Scan for the cell matching the given text and deliver its (X, Y) coordinate at center. 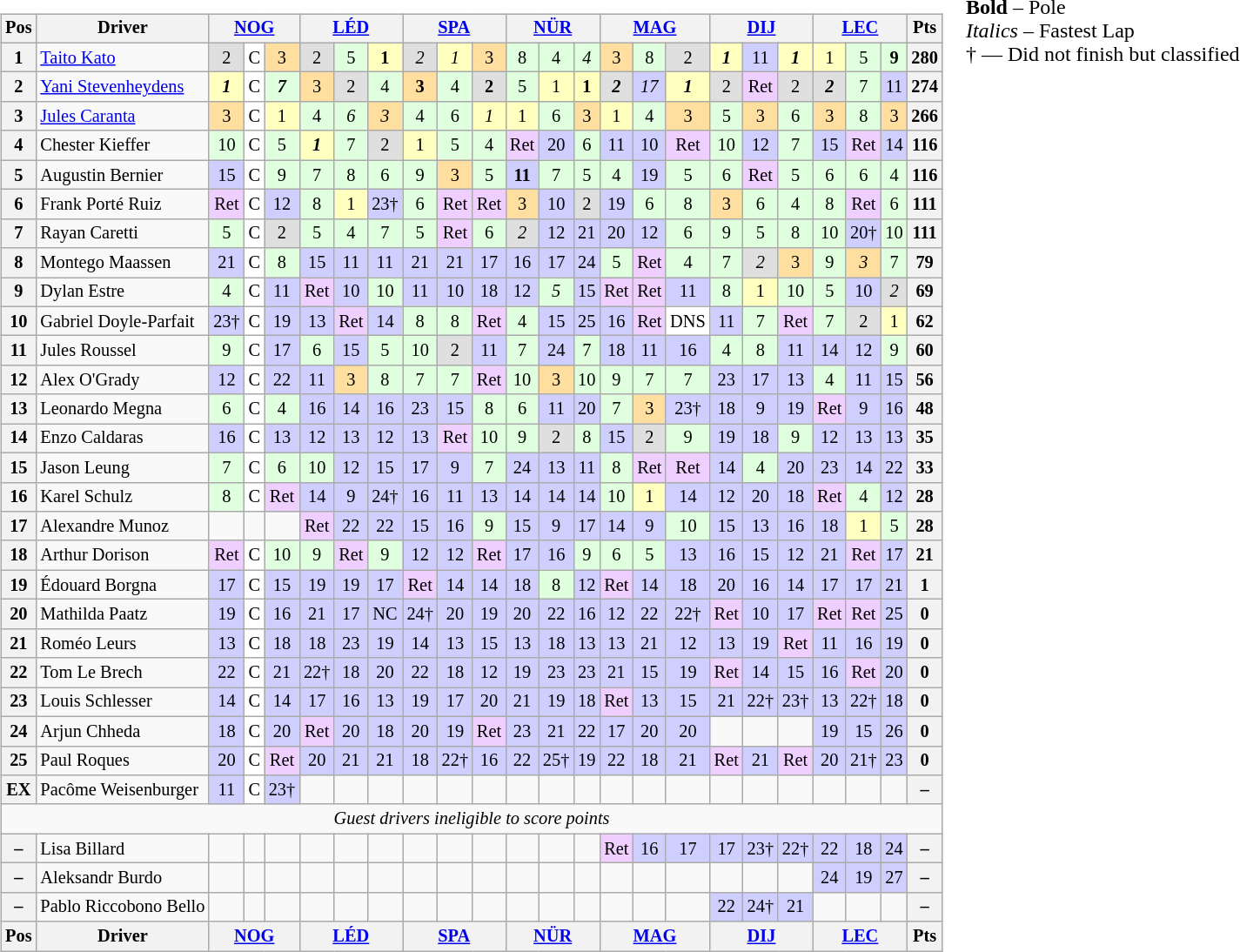
56 (925, 380)
NC (385, 614)
20† (863, 233)
274 (925, 87)
60 (925, 351)
Pablo Riccobono Bello (122, 907)
Mathilda Paatz (122, 614)
Jason Leung (122, 467)
Arjun Chheda (122, 731)
Taito Kato (122, 57)
Dylan Estre (122, 292)
69 (925, 292)
266 (925, 117)
EX (18, 790)
DNS (687, 321)
Jules Roussel (122, 351)
Aleksandr Burdo (122, 878)
27 (894, 878)
Chester Kieffer (122, 145)
21† (863, 761)
Augustin Bernier (122, 175)
Rayan Caretti (122, 233)
280 (925, 57)
Tom Le Brech (122, 673)
Arthur Dorison (122, 555)
48 (925, 409)
Frank Porté Ruiz (122, 204)
33 (925, 467)
Roméo Leurs (122, 643)
26 (894, 731)
25† (556, 761)
Alex O'Grady (122, 380)
Enzo Caldaras (122, 439)
79 (925, 263)
Alexandre Munoz (122, 526)
Jules Caranta (122, 117)
Pacôme Weisenburger (122, 790)
62 (925, 321)
Montego Maassen (122, 263)
Paul Roques (122, 761)
Louis Schlesser (122, 702)
Guest drivers ineligible to score points (472, 819)
Karel Schulz (122, 497)
Lisa Billard (122, 848)
Gabriel Doyle-Parfait (122, 321)
35 (925, 439)
Leonardo Megna (122, 409)
Yani Stevenheydens (122, 87)
Édouard Borgna (122, 585)
